Return (X, Y) of the center of cell containing provided text 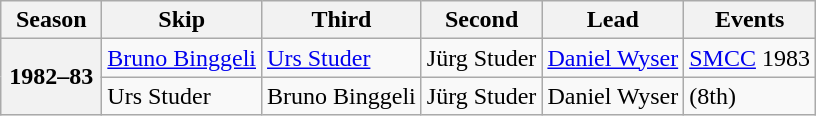
Skip (182, 20)
Lead (613, 20)
(8th) (750, 96)
Events (750, 20)
Second (482, 20)
Third (342, 20)
Season (52, 20)
SMCC 1983 (750, 58)
1982–83 (52, 77)
